For the text-containing cell, return its midpoint in [x, y] coordinate format. 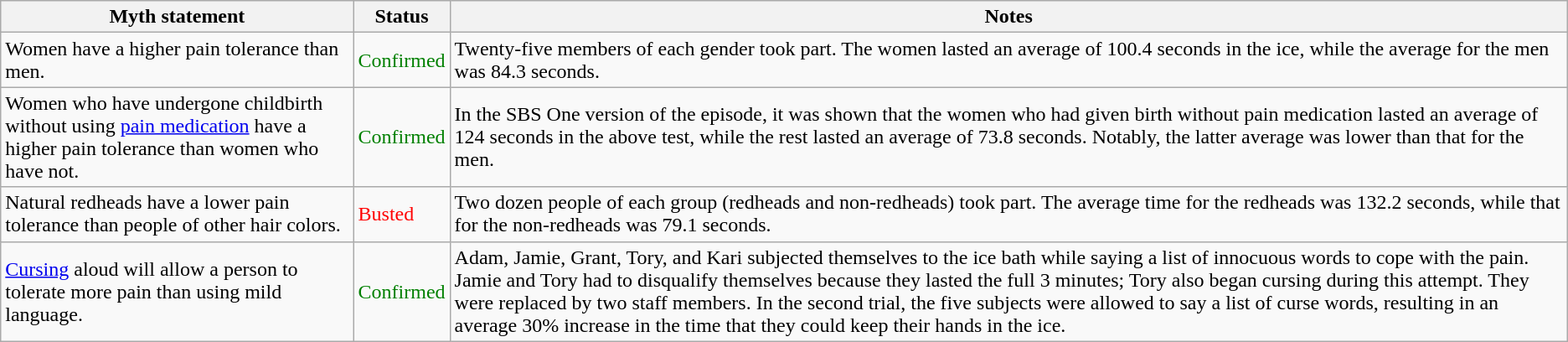
Women who have undergone childbirth without using pain medication have a higher pain tolerance than women who have not. [178, 137]
Status [402, 17]
Cursing aloud will allow a person to tolerate more pain than using mild language. [178, 292]
Natural redheads have a lower pain tolerance than people of other hair colors. [178, 215]
Women have a higher pain tolerance than men. [178, 60]
Notes [1008, 17]
Busted [402, 215]
Myth statement [178, 17]
